Provide the [x, y] coordinate of the cell's center where the given text is located.  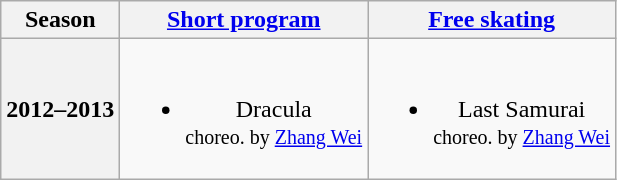
Free skating [492, 20]
2012–2013 [60, 109]
Last Samurai choreo. by Zhang Wei [492, 109]
Dracula choreo. by Zhang Wei [244, 109]
Season [60, 20]
Short program [244, 20]
